From the cell containing the given text, extract its center point as [x, y] coordinate. 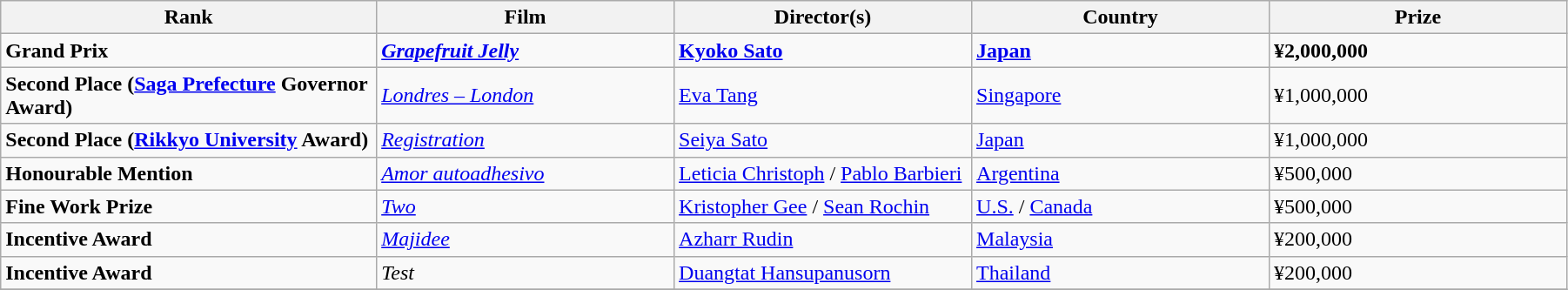
Director(s) [823, 17]
Fine Work Prize [189, 206]
Two [526, 206]
Argentina [1121, 173]
Amor autoadhesivo [526, 173]
Majidee [526, 239]
Azharr Rudin [823, 239]
Thailand [1121, 273]
Country [1121, 17]
Honourable Mention [189, 173]
Second Place (Saga Prefecture Governor Award) [189, 96]
U.S. / Canada [1121, 206]
Registration [526, 140]
Kristopher Gee / Sean Rochin [823, 206]
Leticia Christoph / Pablo Barbieri [823, 173]
Film [526, 17]
Grand Prix [189, 51]
Test [526, 273]
Kyoko Sato [823, 51]
Londres – London [526, 96]
Rank [189, 17]
Grapefruit Jelly [526, 51]
Duangtat Hansupanusorn [823, 273]
Singapore [1121, 96]
Prize [1417, 17]
Seiya Sato [823, 140]
Malaysia [1121, 239]
Second Place (Rikkyo University Award) [189, 140]
¥2,000,000 [1417, 51]
Eva Tang [823, 96]
